For the text-containing cell, return its midpoint in (X, Y) coordinate format. 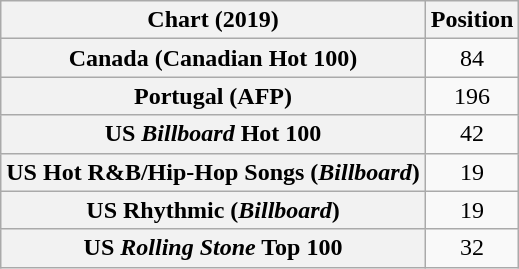
42 (472, 134)
US Hot R&B/Hip-Hop Songs (Billboard) (213, 172)
84 (472, 58)
32 (472, 248)
US Rolling Stone Top 100 (213, 248)
US Rhythmic (Billboard) (213, 210)
Portugal (AFP) (213, 96)
Position (472, 20)
US Billboard Hot 100 (213, 134)
Canada (Canadian Hot 100) (213, 58)
196 (472, 96)
Chart (2019) (213, 20)
